Return (x, y) of the center of cell containing provided text 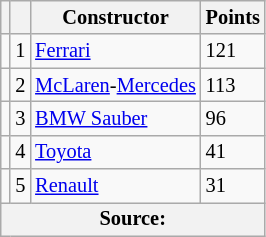
Ferrari (115, 51)
1 (20, 51)
Source: (133, 219)
2 (20, 85)
31 (233, 186)
41 (233, 152)
113 (233, 85)
McLaren-Mercedes (115, 85)
Points (233, 17)
BMW Sauber (115, 118)
3 (20, 118)
Renault (115, 186)
Toyota (115, 152)
96 (233, 118)
5 (20, 186)
121 (233, 51)
4 (20, 152)
Constructor (115, 17)
